Output the [X, Y] coordinate of the center of the cell containing the given text.  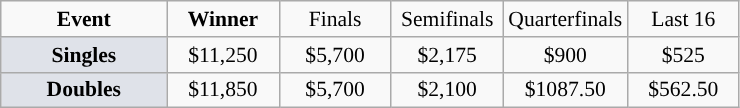
$11,250 [223, 55]
$1087.50 [565, 90]
$525 [683, 55]
$562.50 [683, 90]
$900 [565, 55]
Semifinals [447, 19]
$2,100 [447, 90]
Quarterfinals [565, 19]
$2,175 [447, 55]
$11,850 [223, 90]
Winner [223, 19]
Event [84, 19]
Singles [84, 55]
Finals [335, 19]
Last 16 [683, 19]
Doubles [84, 90]
